From the cell containing the given text, extract its center point as (x, y) coordinate. 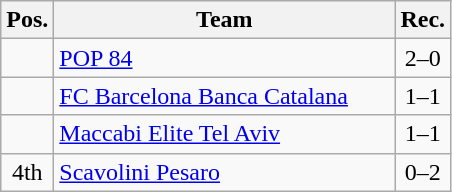
Pos. (28, 20)
4th (28, 172)
0–2 (423, 172)
Team (224, 20)
POP 84 (224, 58)
Rec. (423, 20)
Maccabi Elite Tel Aviv (224, 134)
2–0 (423, 58)
Scavolini Pesaro (224, 172)
FC Barcelona Banca Catalana (224, 96)
